Return the (X, Y) coordinate for the center point of the cell that contains the specified text.  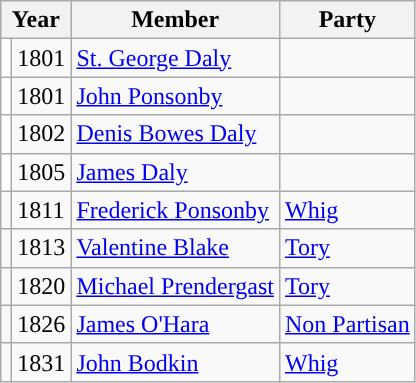
John Ponsonby (176, 96)
John Bodkin (176, 362)
Valentine Blake (176, 248)
1802 (42, 134)
Frederick Ponsonby (176, 210)
1811 (42, 210)
St. George Daly (176, 58)
1831 (42, 362)
Non Partisan (347, 324)
James O'Hara (176, 324)
Denis Bowes Daly (176, 134)
Party (347, 20)
Year (36, 20)
1826 (42, 324)
James Daly (176, 172)
1805 (42, 172)
1813 (42, 248)
Member (176, 20)
Michael Prendergast (176, 286)
1820 (42, 286)
